From the cell containing the given text, extract its center point as (x, y) coordinate. 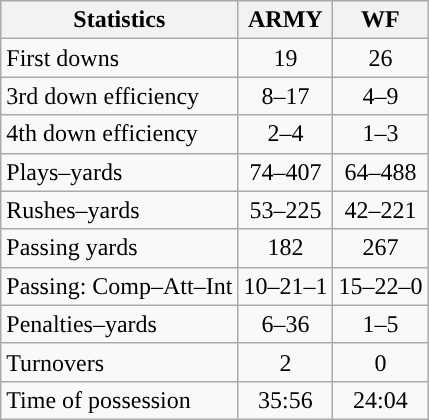
Penalties–yards (120, 324)
53–225 (286, 210)
Statistics (120, 20)
0 (380, 362)
19 (286, 58)
182 (286, 248)
74–407 (286, 172)
Rushes–yards (120, 210)
8–17 (286, 96)
Plays–yards (120, 172)
1–5 (380, 324)
1–3 (380, 134)
42–221 (380, 210)
15–22–0 (380, 286)
10–21–1 (286, 286)
24:04 (380, 400)
26 (380, 58)
WF (380, 20)
4–9 (380, 96)
Passing yards (120, 248)
Turnovers (120, 362)
267 (380, 248)
Time of possession (120, 400)
ARMY (286, 20)
6–36 (286, 324)
2 (286, 362)
2–4 (286, 134)
4th down efficiency (120, 134)
First downs (120, 58)
64–488 (380, 172)
Passing: Comp–Att–Int (120, 286)
35:56 (286, 400)
3rd down efficiency (120, 96)
